Identify which cell holds the provided text, then report its (x, y) central coordinate. 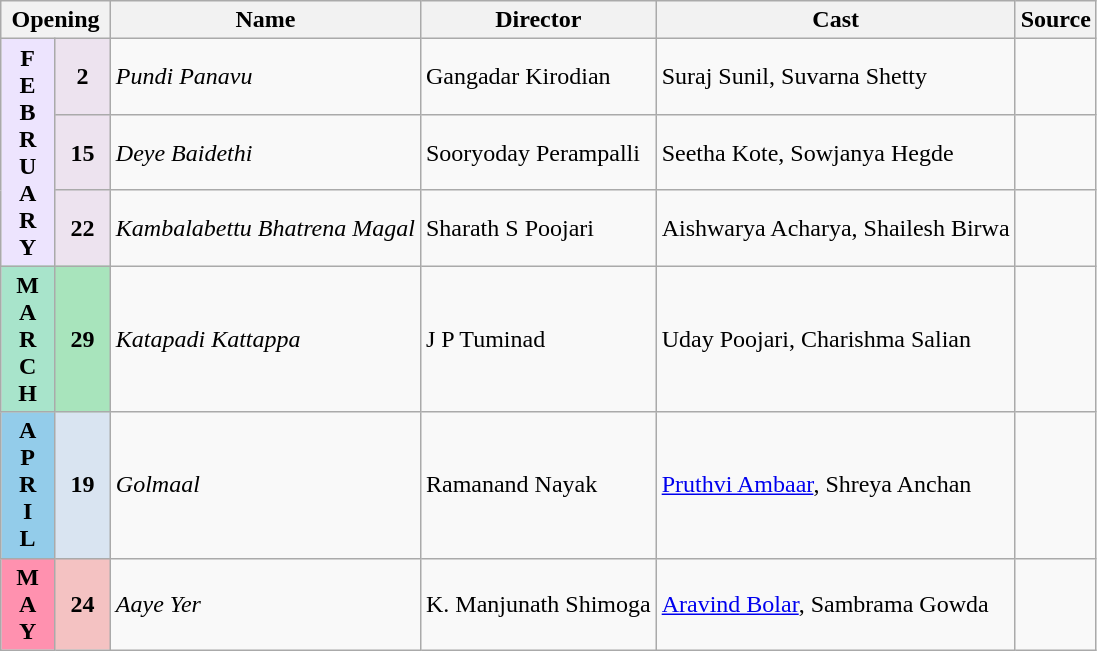
Gangadar Kirodian (538, 77)
Pundi Panavu (265, 77)
22 (82, 228)
J P Tuminad (538, 339)
Kambalabettu Bhatrena Magal (265, 228)
K. Manjunath Shimoga (538, 604)
Director (538, 20)
Seetha Kote, Sowjanya Hegde (836, 152)
Suraj Sunil, Suvarna Shetty (836, 77)
Uday Poojari, Charishma Salian (836, 339)
Cast (836, 20)
Source (1056, 20)
Name (265, 20)
19 (82, 485)
Katapadi Kattappa (265, 339)
2 (82, 77)
Deye Baidethi (265, 152)
Sharath S Poojari (538, 228)
Aaye Yer (265, 604)
APRIL (28, 485)
Ramanand Nayak (538, 485)
Aishwarya Acharya, Shailesh Birwa (836, 228)
29 (82, 339)
Opening (56, 20)
Sooryoday Perampalli (538, 152)
Aravind Bolar, Sambrama Gowda (836, 604)
Pruthvi Ambaar, Shreya Anchan (836, 485)
MARCH (28, 339)
15 (82, 152)
MAY (28, 604)
24 (82, 604)
FEBRUARY (28, 152)
Golmaal (265, 485)
